Output the (x, y) coordinate of the center of the cell containing the given text.  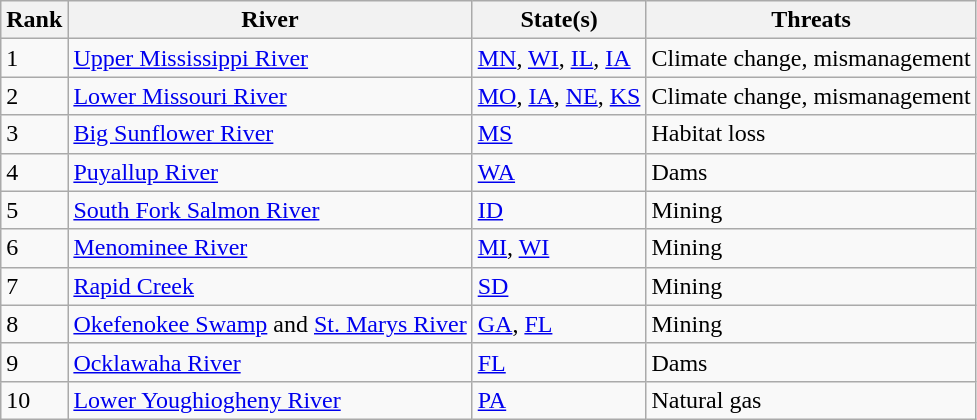
8 (34, 324)
Threats (811, 20)
Natural gas (811, 400)
Okefenokee Swamp and St. Marys River (270, 324)
GA, FL (559, 324)
9 (34, 362)
MI, WI (559, 248)
Menominee River (270, 248)
MO, IA, NE, KS (559, 96)
Habitat loss (811, 134)
River (270, 20)
Puyallup River (270, 172)
State(s) (559, 20)
South Fork Salmon River (270, 210)
FL (559, 362)
MS (559, 134)
WA (559, 172)
PA (559, 400)
ID (559, 210)
Upper Mississippi River (270, 58)
Rapid Creek (270, 286)
5 (34, 210)
6 (34, 248)
Big Sunflower River (270, 134)
1 (34, 58)
MN, WI, IL, IA (559, 58)
4 (34, 172)
Lower Youghiogheny River (270, 400)
Lower Missouri River (270, 96)
3 (34, 134)
Rank (34, 20)
7 (34, 286)
10 (34, 400)
Ocklawaha River (270, 362)
SD (559, 286)
2 (34, 96)
